Search for the cell housing the specified text and yield its [x, y] center coordinate. 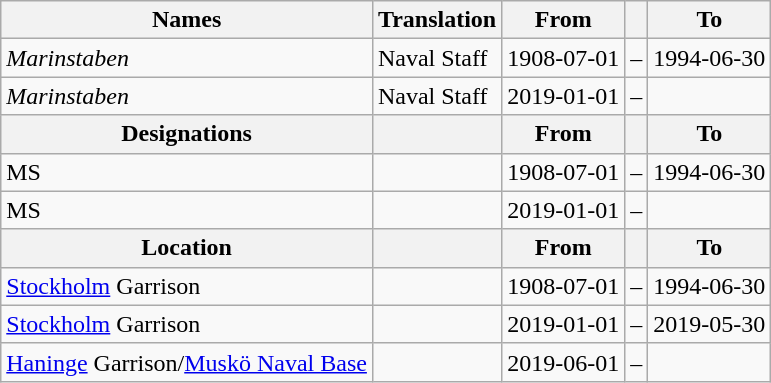
Location [187, 248]
2019-06-01 [564, 362]
Designations [187, 134]
Names [187, 20]
Translation [436, 20]
2019-05-30 [710, 324]
Haninge Garrison/Muskö Naval Base [187, 362]
